Find where the given text appears and provide that cell's center as [X, Y] coordinate. 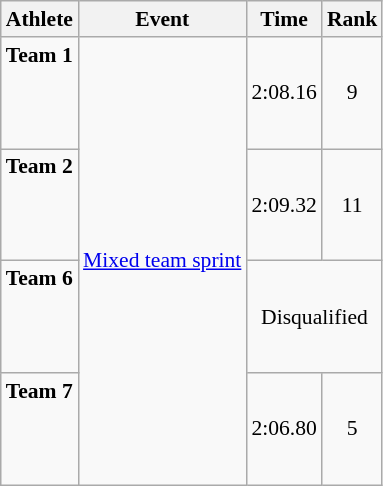
11 [352, 205]
9 [352, 93]
Rank [352, 19]
2:09.32 [284, 205]
Team 1 [40, 93]
Time [284, 19]
5 [352, 429]
Team 2 [40, 205]
Event [162, 19]
Team 7 [40, 429]
2:06.80 [284, 429]
Team 6 [40, 317]
Mixed team sprint [162, 261]
2:08.16 [284, 93]
Athlete [40, 19]
Disqualified [314, 317]
